Return the (X, Y) coordinate for the center point of the cell that contains the specified text.  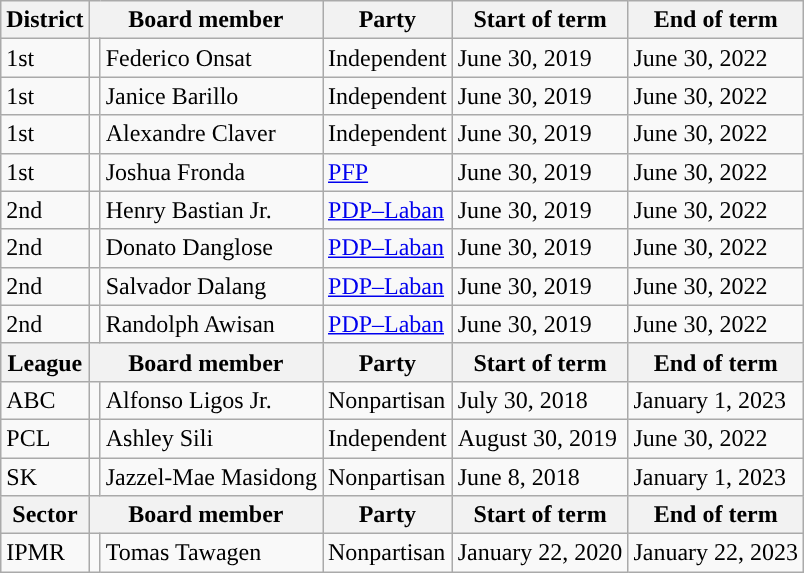
Alfonso Ligos Jr. (211, 400)
Salvador Dalang (211, 286)
PFP (387, 172)
PCL (45, 438)
Randolph Awisan (211, 324)
District (45, 20)
Sector (45, 515)
IPMR (45, 553)
ABC (45, 400)
Janice Barillo (211, 96)
Federico Onsat (211, 58)
January 22, 2020 (540, 553)
Henry Bastian Jr. (211, 210)
Tomas Tawagen (211, 553)
January 22, 2023 (716, 553)
July 30, 2018 (540, 400)
Alexandre Claver (211, 134)
Donato Danglose (211, 248)
August 30, 2019 (540, 438)
SK (45, 477)
Ashley Sili (211, 438)
League (45, 362)
June 8, 2018 (540, 477)
Joshua Fronda (211, 172)
Jazzel-Mae Masidong (211, 477)
